Output the (X, Y) coordinate of the center of the cell containing the given text.  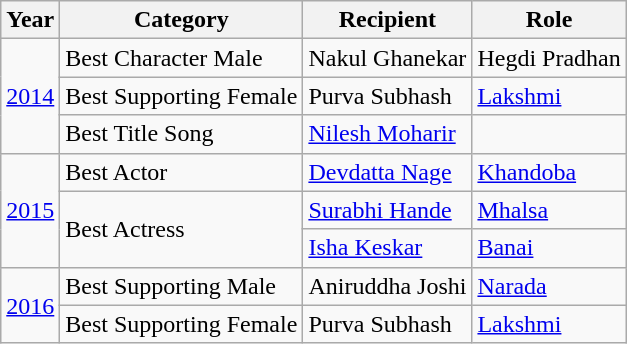
Category (182, 20)
Isha Keskar (388, 248)
Hegdi Pradhan (549, 58)
Best Actress (182, 229)
Best Character Male (182, 58)
Best Supporting Male (182, 286)
Devdatta Nage (388, 172)
Surabhi Hande (388, 210)
Narada (549, 286)
2014 (30, 96)
2015 (30, 210)
2016 (30, 305)
Khandoba (549, 172)
Banai (549, 248)
Nilesh Moharir (388, 134)
Recipient (388, 20)
Best Actor (182, 172)
Aniruddha Joshi (388, 286)
Best Title Song (182, 134)
Mhalsa (549, 210)
Role (549, 20)
Year (30, 20)
Nakul Ghanekar (388, 58)
